Pinpoint the cell where the given text exists, returning its [x, y] midpoint coordinate. 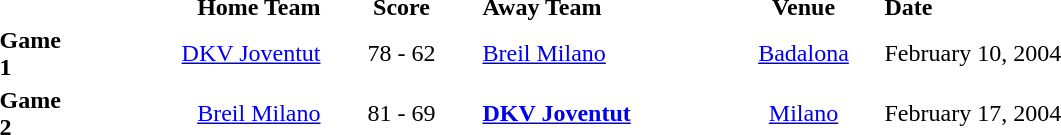
78 - 62 [402, 54]
Badalona [804, 54]
Breil Milano [602, 54]
DKV Joventut [200, 54]
